Find where the given text appears and provide that cell's center as [X, Y] coordinate. 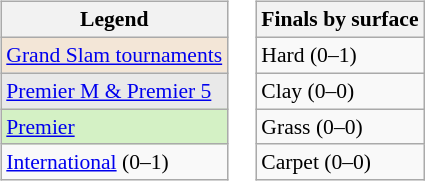
Hard (0–1) [340, 55]
International (0–1) [114, 162]
Grass (0–0) [340, 127]
Clay (0–0) [340, 91]
Grand Slam tournaments [114, 55]
Premier M & Premier 5 [114, 91]
Finals by surface [340, 20]
Carpet (0–0) [340, 162]
Legend [114, 20]
Premier [114, 127]
